Identify which cell holds the provided text, then report its [X, Y] central coordinate. 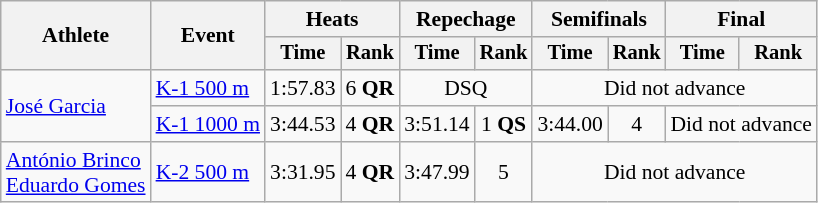
4 [637, 124]
K-2 500 m [208, 172]
Semifinals [598, 19]
José Garcia [76, 106]
6 QR [370, 88]
K-1 500 m [208, 88]
Repechage [466, 19]
Final [741, 19]
Heats [332, 19]
DSQ [466, 88]
Athlete [76, 36]
K-1 1000 m [208, 124]
5 [504, 172]
3:31.95 [302, 172]
3:47.99 [436, 172]
Event [208, 36]
3:51.14 [436, 124]
3:44.53 [302, 124]
António Brinco Eduardo Gomes [76, 172]
3:44.00 [570, 124]
1 QS [504, 124]
1:57.83 [302, 88]
